Return (x, y) of the center of cell containing provided text 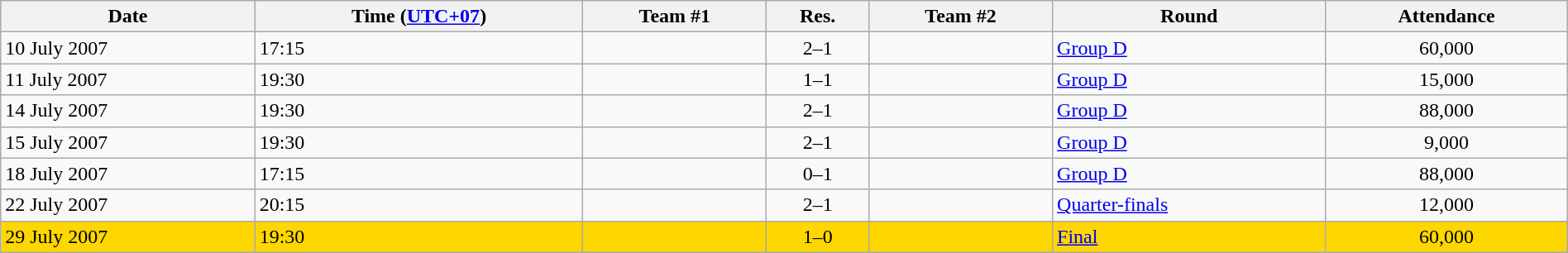
Round (1189, 17)
10 July 2007 (127, 48)
29 July 2007 (127, 236)
Res. (818, 17)
Team #2 (961, 17)
0–1 (818, 174)
22 July 2007 (127, 205)
9,000 (1446, 142)
12,000 (1446, 205)
1–1 (818, 79)
15 July 2007 (127, 142)
Date (127, 17)
14 July 2007 (127, 111)
15,000 (1446, 79)
11 July 2007 (127, 79)
Quarter-finals (1189, 205)
Team #1 (675, 17)
Time (UTC+07) (418, 17)
Attendance (1446, 17)
18 July 2007 (127, 174)
Final (1189, 236)
20:15 (418, 205)
1–0 (818, 236)
